Return [x, y] of the center of cell containing provided text 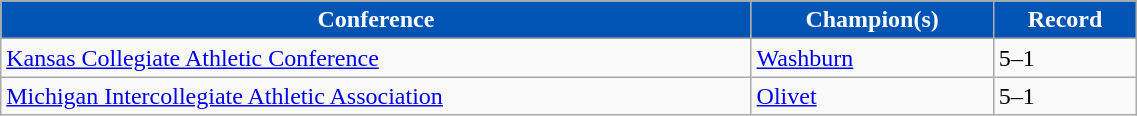
Olivet [872, 96]
Conference [376, 20]
Michigan Intercollegiate Athletic Association [376, 96]
Champion(s) [872, 20]
Kansas Collegiate Athletic Conference [376, 58]
Washburn [872, 58]
Record [1065, 20]
